Search for the cell housing the specified text and yield its (x, y) center coordinate. 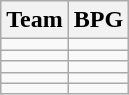
BPG (98, 20)
Team (35, 20)
